Scan for the cell matching the given text and deliver its (x, y) coordinate at center. 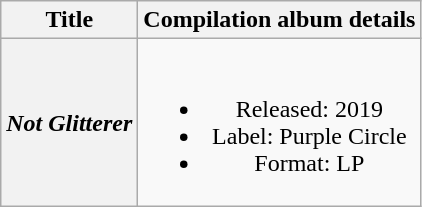
Not Glitterer (70, 122)
Released: 2019Label: Purple CircleFormat: LP (280, 122)
Compilation album details (280, 20)
Title (70, 20)
